Return the (x, y) coordinate for the center point of the cell that contains the specified text.  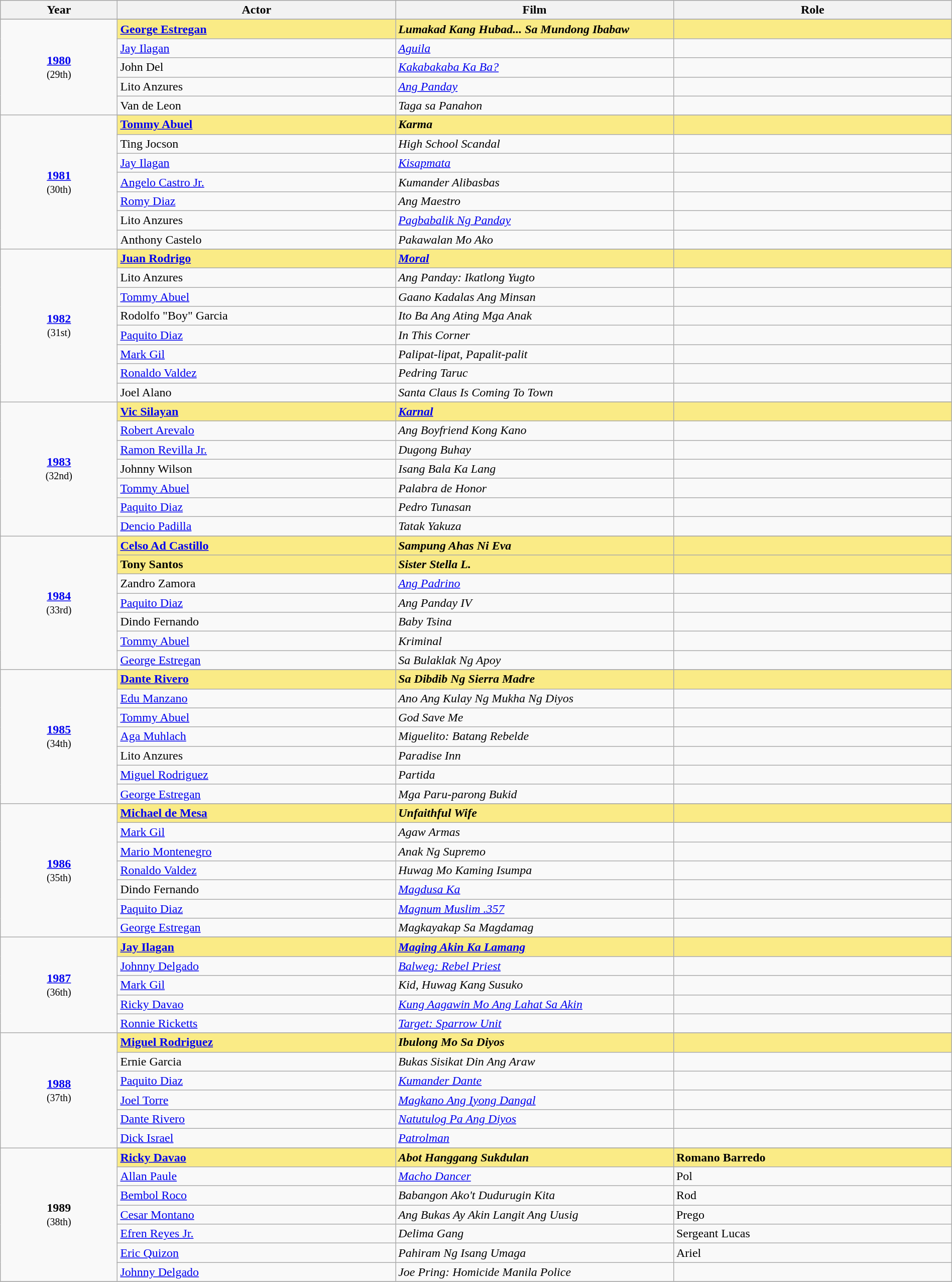
Kumander Dante (535, 1081)
Sister Stella L. (535, 565)
Target: Sparrow Unit (535, 1023)
Edu Manzano (257, 698)
Bembol Roco (257, 1196)
1980(29th) (59, 67)
Kung Aagawin Mo Ang Lahat Sa Akin (535, 1004)
1985(34th) (59, 736)
Actor (257, 10)
Efren Reyes Jr. (257, 1234)
Ang Panday: Ikatlong Yugto (535, 278)
Vic Silayan (257, 411)
Santa Claus Is Coming To Town (535, 392)
Tatak Yakuza (535, 526)
Robert Arevalo (257, 431)
Zandro Zamora (257, 584)
Ariel (812, 1253)
Ramon Revilla Jr. (257, 450)
Magkayakap Sa Magdamag (535, 928)
Ang Bukas Ay Akin Langit Ang Uusig (535, 1215)
Natutulog Pa Ang Diyos (535, 1119)
1986(35th) (59, 870)
Dencio Padilla (257, 526)
Aguila (535, 48)
In This Corner (535, 335)
Gaano Kadalas Ang Minsan (535, 297)
Pagbabalik Ng Panday (535, 220)
Isang Bala Ka Lang (535, 469)
Year (59, 10)
Ang Padrino (535, 584)
High School Scandal (535, 144)
Macho Dancer (535, 1177)
Ito Ba Ang Ating Mga Anak (535, 316)
Abot Hanggang Sukdulan (535, 1157)
Aga Muhlach (257, 736)
Kumander Alibasbas (535, 182)
1984(33rd) (59, 602)
Partida (535, 775)
Joel Alano (257, 392)
Dick Israel (257, 1138)
Maging Akin Ka Lamang (535, 947)
Role (812, 10)
Mario Montenegro (257, 851)
Taga sa Panahon (535, 105)
1989(38th) (59, 1214)
Pakawalan Mo Ako (535, 240)
Joel Torre (257, 1100)
Ano Ang Kulay Ng Mukha Ng Diyos (535, 698)
Ibulong Mo Sa Diyos (535, 1042)
Johnny Wilson (257, 469)
1987(36th) (59, 985)
Rodolfo "Boy" Garcia (257, 316)
Sa Bulaklak Ng Apoy (535, 660)
Agaw Armas (535, 832)
Magdusa Ka (535, 890)
Prego (812, 1215)
Moral (535, 259)
Kid, Huwag Kang Susuko (535, 985)
Pedro Tunasan (535, 507)
Dugong Buhay (535, 450)
Magkano Ang Iyong Dangal (535, 1100)
Karma (535, 125)
Angelo Castro Jr. (257, 182)
Michael de Mesa (257, 813)
Pol (812, 1177)
Rod (812, 1196)
Pahiram Ng Isang Umaga (535, 1253)
Ang Panday (535, 86)
Babangon Ako't Dudurugin Kita (535, 1196)
Kriminal (535, 641)
Palipat-lipat, Papalit-palit (535, 354)
Kisapmata (535, 163)
Cesar Montano (257, 1215)
Paradise Inn (535, 756)
Van de Leon (257, 105)
Pedring Taruc (535, 373)
Huwag Mo Kaming Isumpa (535, 871)
Anak Ng Supremo (535, 851)
1983(32nd) (59, 469)
Ernie Garcia (257, 1061)
Romy Diaz (257, 201)
Karnal (535, 411)
Lumakad Kang Hubad... Sa Mundong Ibabaw (535, 29)
Joe Pring: Homicide Manila Police (535, 1272)
Film (535, 10)
Magnum Muslim .357 (535, 909)
Unfaithful Wife (535, 813)
Ronnie Ricketts (257, 1023)
Celso Ad Castillo (257, 545)
Mga Paru-parong Bukid (535, 794)
Baby Tsina (535, 622)
Patrolman (535, 1138)
John Del (257, 67)
Ting Jocson (257, 144)
God Save Me (535, 717)
Sampung Ahas Ni Eva (535, 545)
Balweg: Rebel Priest (535, 966)
Allan Paule (257, 1177)
Ang Panday IV (535, 603)
Ang Boyfriend Kong Kano (535, 431)
Delima Gang (535, 1234)
Eric Quizon (257, 1253)
Sergeant Lucas (812, 1234)
Sa Dibdib Ng Sierra Madre (535, 679)
1988(37th) (59, 1090)
Kakabakaba Ka Ba? (535, 67)
Romano Barredo (812, 1157)
Ang Maestro (535, 201)
Miguelito: Batang Rebelde (535, 736)
Palabra de Honor (535, 488)
Anthony Castelo (257, 240)
1981(30th) (59, 182)
Juan Rodrigo (257, 259)
1982(31st) (59, 326)
Bukas Sisikat Din Ang Araw (535, 1061)
Tony Santos (257, 565)
